Return [X, Y] of the center of cell containing provided text 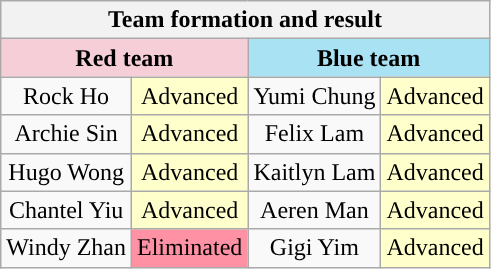
Windy Zhan [66, 248]
Yumi Chung [314, 96]
Rock Ho [66, 96]
Kaitlyn Lam [314, 172]
Gigi Yim [314, 248]
Archie Sin [66, 134]
Chantel Yiu [66, 210]
Hugo Wong [66, 172]
Blue team [368, 58]
Aeren Man [314, 210]
Eliminated [189, 248]
Team formation and result [246, 20]
Felix Lam [314, 134]
Red team [124, 58]
